Extract the (X, Y) coordinate from the center of the cell holding the provided text.  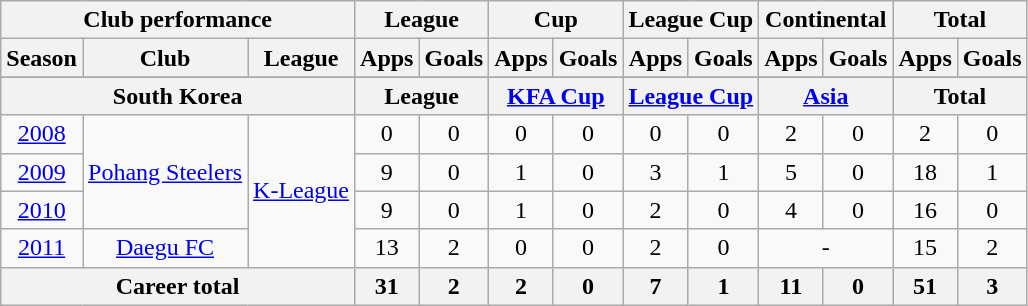
Continental (826, 20)
2011 (42, 248)
Club performance (178, 20)
Pohang Steelers (164, 172)
Season (42, 58)
51 (925, 286)
5 (791, 172)
Daegu FC (164, 248)
4 (791, 210)
South Korea (178, 96)
16 (925, 210)
13 (387, 248)
Cup (556, 20)
Club (164, 58)
Career total (178, 286)
2008 (42, 134)
2009 (42, 172)
Asia (826, 96)
11 (791, 286)
15 (925, 248)
31 (387, 286)
7 (656, 286)
2010 (42, 210)
18 (925, 172)
K-League (302, 191)
KFA Cup (556, 96)
- (826, 248)
